Find where the given text appears and provide that cell's center as [x, y] coordinate. 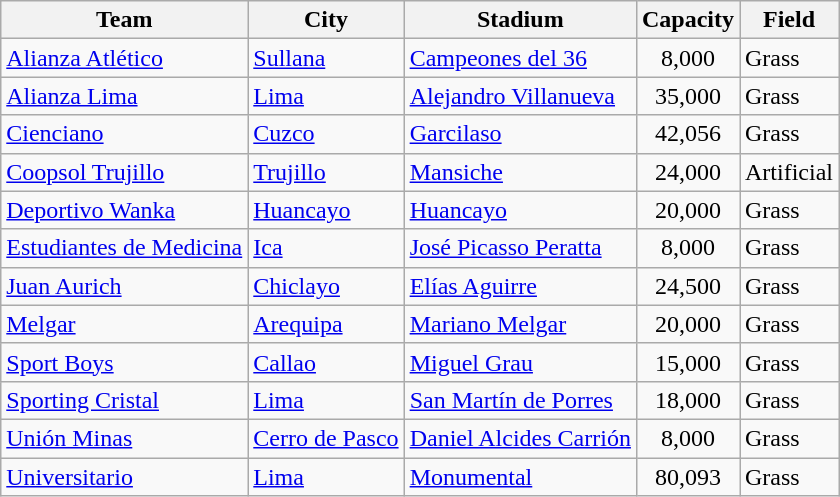
Capacity [688, 20]
Cienciano [124, 134]
Estudiantes de Medicina [124, 248]
Melgar [124, 324]
42,056 [688, 134]
Juan Aurich [124, 286]
Daniel Alcides Carrión [520, 438]
Callao [326, 362]
Sport Boys [124, 362]
Artificial [790, 172]
18,000 [688, 400]
24,500 [688, 286]
Sullana [326, 58]
Stadium [520, 20]
Mansiche [520, 172]
Alianza Lima [124, 96]
Sporting Cristal [124, 400]
24,000 [688, 172]
Chiclayo [326, 286]
Alejandro Villanueva [520, 96]
Miguel Grau [520, 362]
City [326, 20]
80,093 [688, 477]
15,000 [688, 362]
Field [790, 20]
Cuzco [326, 134]
Ica [326, 248]
Trujillo [326, 172]
Arequipa [326, 324]
Alianza Atlético [124, 58]
San Martín de Porres [520, 400]
Mariano Melgar [520, 324]
José Picasso Peratta [520, 248]
Campeones del 36 [520, 58]
Coopsol Trujillo [124, 172]
Garcilaso [520, 134]
Monumental [520, 477]
Unión Minas [124, 438]
Cerro de Pasco [326, 438]
Elías Aguirre [520, 286]
Team [124, 20]
35,000 [688, 96]
Universitario [124, 477]
Deportivo Wanka [124, 210]
